Scan for the cell matching the given text and deliver its (x, y) coordinate at center. 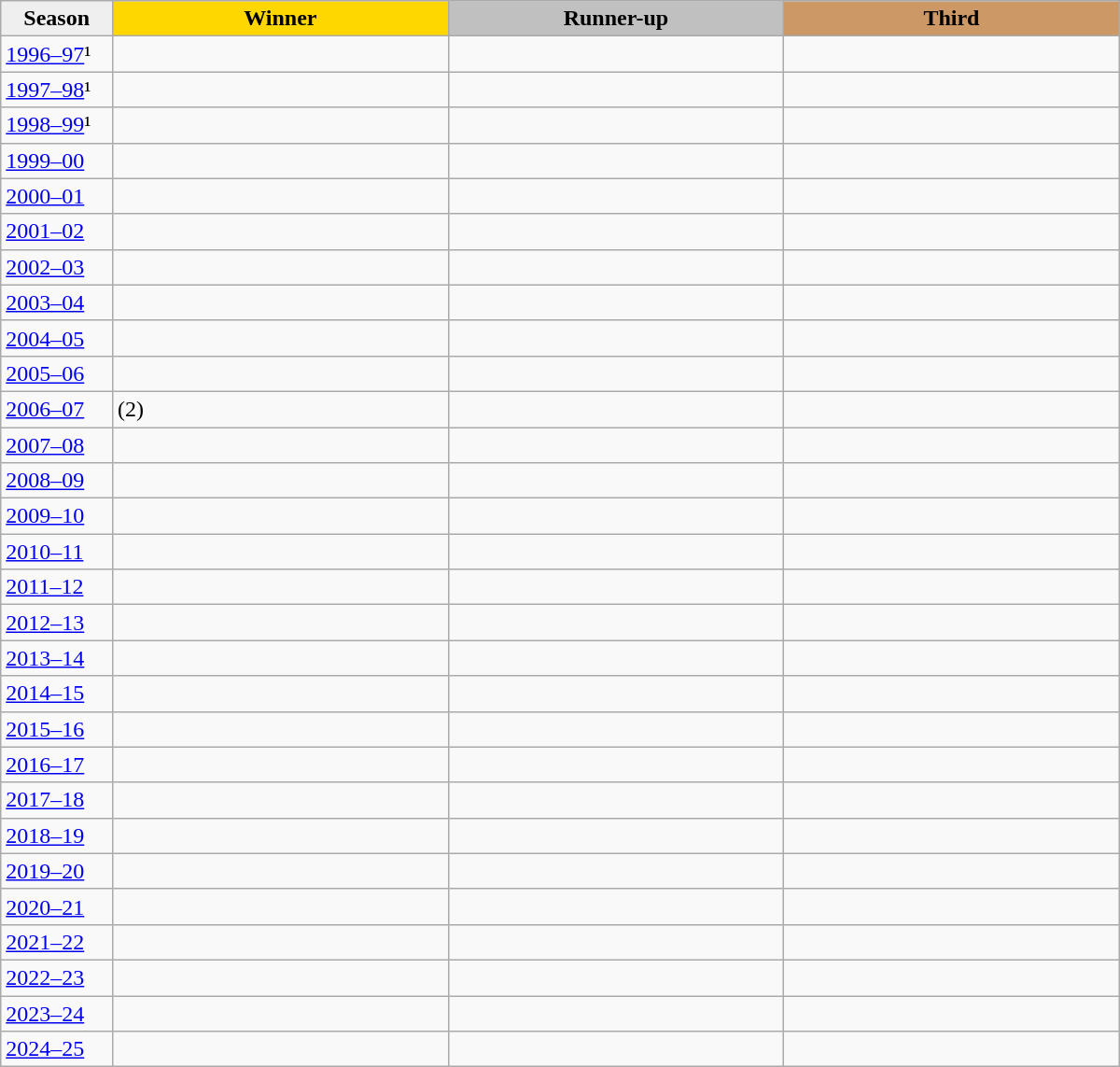
2009–10 (57, 516)
2002–03 (57, 267)
Runner-up (616, 19)
2018–19 (57, 835)
2020–21 (57, 906)
Winner (281, 19)
Season (57, 19)
2006–07 (57, 409)
1998–99¹ (57, 125)
2016–17 (57, 765)
2021–22 (57, 942)
2012–13 (57, 623)
2019–20 (57, 871)
2011–12 (57, 587)
2023–24 (57, 1013)
2007–08 (57, 445)
2004–05 (57, 338)
2013–14 (57, 658)
1999–00 (57, 161)
2015–16 (57, 729)
2024–25 (57, 1049)
Third (952, 19)
2022–23 (57, 977)
1997–98¹ (57, 90)
2014–15 (57, 694)
2000–01 (57, 196)
2001–02 (57, 232)
2003–04 (57, 302)
2017–18 (57, 800)
2005–06 (57, 373)
1996–97¹ (57, 54)
2008–09 (57, 481)
(2) (281, 409)
2010–11 (57, 552)
